From the cell containing the given text, extract its center point as (X, Y) coordinate. 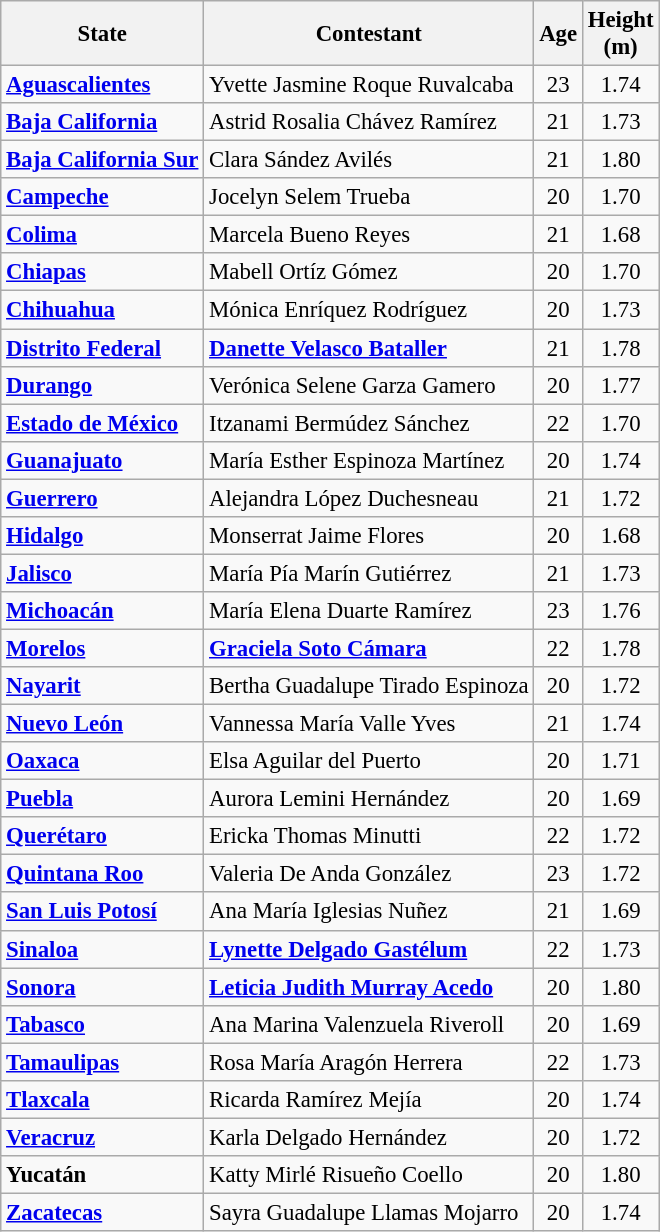
Sayra Guadalupe Llamas Mojarro (369, 1212)
Michoacán (102, 611)
Jocelyn Selem Trueba (369, 197)
Itzanami Bermúdez Sánchez (369, 423)
Durango (102, 385)
Distrito Federal (102, 348)
Ana María Iglesias Nuñez (369, 912)
Ericka Thomas Minutti (369, 836)
Age (558, 34)
Zacatecas (102, 1212)
María Esther Espinoza Martínez (369, 460)
Nayarit (102, 686)
Baja California (102, 122)
Vannessa María Valle Yves (369, 724)
Mabell Ortíz Gómez (369, 273)
Puebla (102, 799)
Marcela Bueno Reyes (369, 235)
Verónica Selene Garza Gamero (369, 385)
Leticia Judith Murray Acedo (369, 987)
Alejandra López Duchesneau (369, 498)
Monserrat Jaime Flores (369, 536)
Ricarda Ramírez Mejía (369, 1100)
San Luis Potosí (102, 912)
Oaxaca (102, 761)
Chiapas (102, 273)
Height (m) (620, 34)
Guerrero (102, 498)
Clara Sández Avilés (369, 160)
Tlaxcala (102, 1100)
María Elena Duarte Ramírez (369, 611)
Ana Marina Valenzuela Riveroll (369, 1024)
Guanajuato (102, 460)
Graciela Soto Cámara (369, 648)
1.71 (620, 761)
Campeche (102, 197)
Tabasco (102, 1024)
Chihuahua (102, 310)
Yucatán (102, 1175)
Bertha Guadalupe Tirado Espinoza (369, 686)
Contestant (369, 34)
Danette Velasco Bataller (369, 348)
Jalisco (102, 573)
1.77 (620, 385)
Colima (102, 235)
Sonora (102, 987)
Morelos (102, 648)
Elsa Aguilar del Puerto (369, 761)
Rosa María Aragón Herrera (369, 1062)
Lynette Delgado Gastélum (369, 949)
Karla Delgado Hernández (369, 1137)
María Pía Marín Gutiérrez (369, 573)
Mónica Enríquez Rodríguez (369, 310)
State (102, 34)
Veracruz (102, 1137)
Astrid Rosalia Chávez Ramírez (369, 122)
1.76 (620, 611)
Katty Mirlé Risueño Coello (369, 1175)
Nuevo León (102, 724)
Quintana Roo (102, 874)
Estado de México (102, 423)
Sinaloa (102, 949)
Baja California Sur (102, 160)
Aguascalientes (102, 85)
Hidalgo (102, 536)
Tamaulipas (102, 1062)
Aurora Lemini Hernández (369, 799)
Querétaro (102, 836)
Valeria De Anda González (369, 874)
Yvette Jasmine Roque Ruvalcaba (369, 85)
